Search for the cell housing the specified text and yield its (x, y) center coordinate. 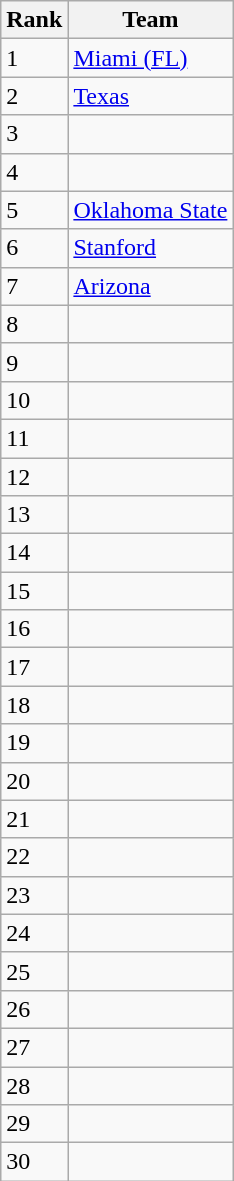
19 (34, 743)
6 (34, 248)
2 (34, 96)
9 (34, 362)
13 (34, 515)
25 (34, 971)
23 (34, 895)
3 (34, 134)
26 (34, 1009)
14 (34, 553)
15 (34, 591)
29 (34, 1124)
8 (34, 324)
22 (34, 857)
20 (34, 781)
Team (150, 20)
21 (34, 819)
17 (34, 667)
Oklahoma State (150, 210)
4 (34, 172)
24 (34, 933)
Stanford (150, 248)
7 (34, 286)
10 (34, 400)
Rank (34, 20)
27 (34, 1047)
5 (34, 210)
Arizona (150, 286)
Miami (FL) (150, 58)
16 (34, 629)
11 (34, 438)
30 (34, 1162)
28 (34, 1085)
1 (34, 58)
Texas (150, 96)
12 (34, 477)
18 (34, 705)
